Provide the (x, y) coordinate of the cell's center where the given text is located.  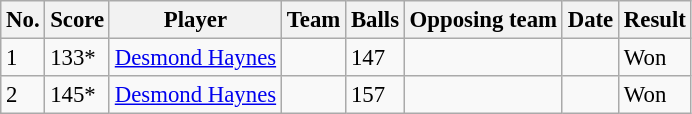
147 (376, 58)
Opposing team (483, 20)
Score (78, 20)
145* (78, 95)
Player (195, 20)
2 (23, 95)
157 (376, 95)
Balls (376, 20)
1 (23, 58)
Date (590, 20)
Team (313, 20)
No. (23, 20)
Result (656, 20)
133* (78, 58)
